From the cell containing the given text, extract its center point as [X, Y] coordinate. 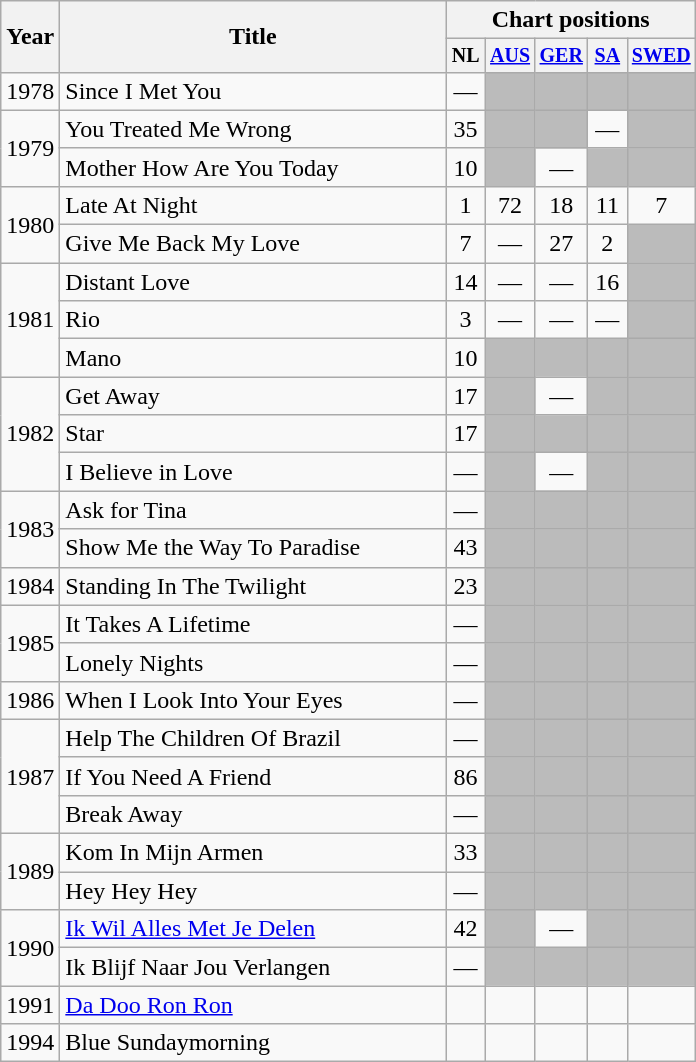
23 [466, 586]
Ik Blijf Naar Jou Verlangen [253, 967]
Lonely Nights [253, 662]
Ik Wil Alles Met Je Delen [253, 929]
1983 [30, 529]
When I Look Into Your Eyes [253, 700]
Ask for Tina [253, 510]
AUS [510, 56]
1982 [30, 434]
1991 [30, 1005]
Mother How Are You Today [253, 167]
1980 [30, 224]
1989 [30, 872]
It Takes A Lifetime [253, 624]
Blue Sundaymorning [253, 1043]
43 [466, 548]
3 [466, 320]
27 [562, 244]
Rio [253, 320]
1978 [30, 91]
Star [253, 434]
You Treated Me Wrong [253, 129]
SA [608, 56]
42 [466, 929]
35 [466, 129]
2 [608, 244]
Standing In The Twilight [253, 586]
Show Me the Way To Paradise [253, 548]
1979 [30, 148]
1987 [30, 776]
1990 [30, 948]
SWED [661, 56]
18 [562, 205]
Since I Met You [253, 91]
72 [510, 205]
86 [466, 776]
1981 [30, 320]
Da Doo Ron Ron [253, 1005]
1 [466, 205]
Late At Night [253, 205]
14 [466, 282]
Title [253, 37]
Distant Love [253, 282]
Mano [253, 358]
GER [562, 56]
I Believe in Love [253, 472]
Kom In Mijn Armen [253, 853]
Give Me Back My Love [253, 244]
1986 [30, 700]
Help The Children Of Brazil [253, 738]
11 [608, 205]
Hey Hey Hey [253, 891]
If You Need A Friend [253, 776]
Chart positions [571, 20]
Year [30, 37]
1984 [30, 586]
NL [466, 56]
16 [608, 282]
33 [466, 853]
Break Away [253, 814]
1985 [30, 643]
Get Away [253, 396]
1994 [30, 1043]
